Output the [x, y] coordinate of the center of the cell containing the given text.  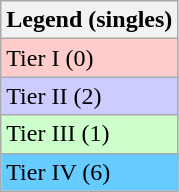
Tier IV (6) [90, 172]
Tier III (1) [90, 134]
Tier II (2) [90, 96]
Tier I (0) [90, 58]
Legend (singles) [90, 20]
